Determine the [x, y] coordinate at the center of the cell enclosing the given text.  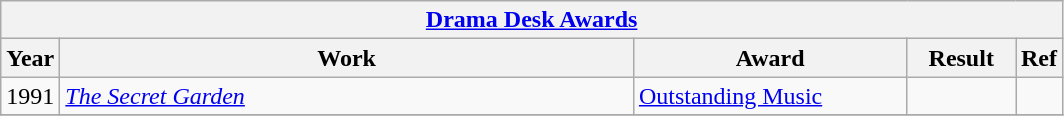
1991 [30, 96]
Year [30, 58]
Award [770, 58]
Work [347, 58]
Ref [1040, 58]
Drama Desk Awards [532, 20]
Result [962, 58]
Outstanding Music [770, 96]
The Secret Garden [347, 96]
